Scan for the cell matching the given text and deliver its (X, Y) coordinate at center. 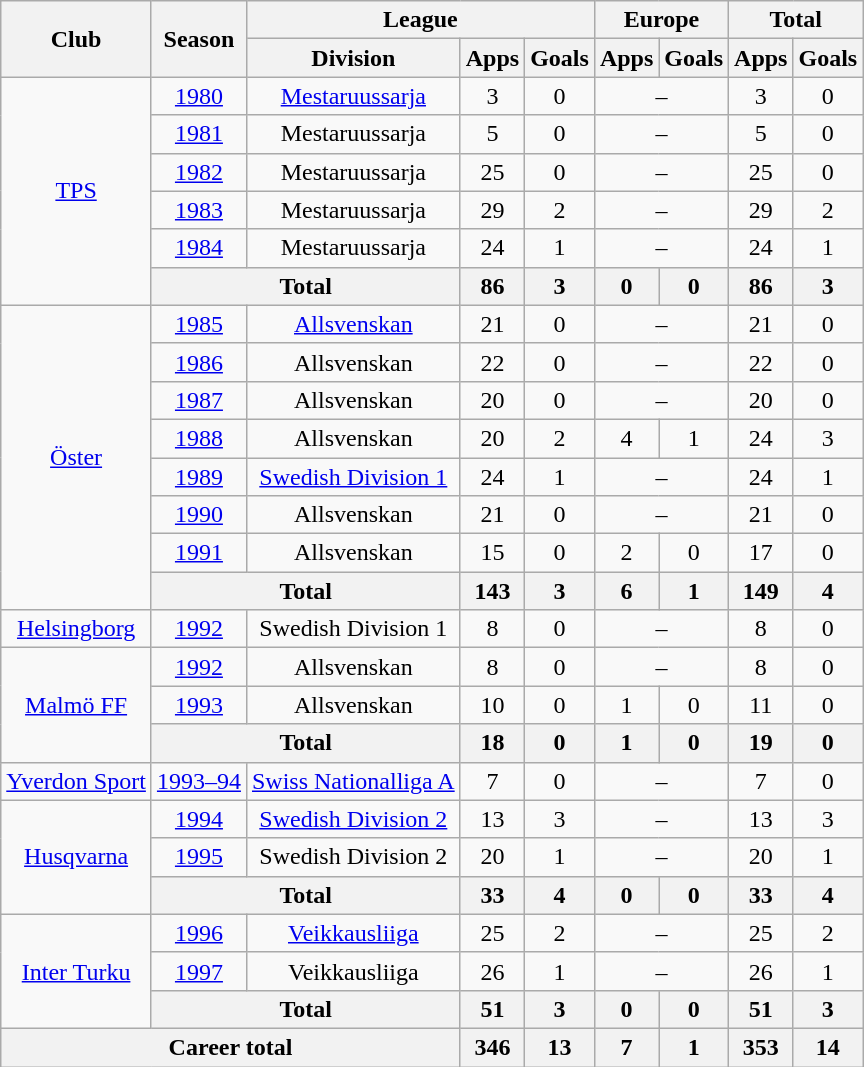
Career total (230, 1047)
Yverdon Sport (76, 781)
10 (492, 705)
Division (353, 58)
Swiss Nationalliga A (353, 781)
Season (198, 39)
1997 (198, 971)
1995 (198, 857)
1985 (198, 324)
14 (828, 1047)
1986 (198, 362)
15 (492, 553)
19 (761, 743)
1984 (198, 248)
17 (761, 553)
Inter Turku (76, 971)
1994 (198, 819)
346 (492, 1047)
Club (76, 39)
1980 (198, 96)
Europe (661, 20)
1987 (198, 400)
Malmö FF (76, 705)
353 (761, 1047)
1983 (198, 210)
1988 (198, 438)
143 (492, 591)
1981 (198, 134)
TPS (76, 191)
Husqvarna (76, 857)
11 (761, 705)
1990 (198, 515)
Helsingborg (76, 629)
1993–94 (198, 781)
Öster (76, 457)
1991 (198, 553)
1982 (198, 172)
1989 (198, 477)
1993 (198, 705)
18 (492, 743)
League (420, 20)
149 (761, 591)
6 (626, 591)
1996 (198, 933)
